Determine the (x, y) coordinate at the center of the cell enclosing the given text.  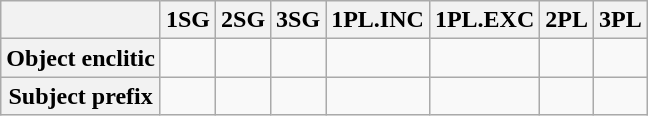
3PL (621, 20)
1PL.INC (378, 20)
1SG (188, 20)
2PL (567, 20)
1PL.EXC (484, 20)
2SG (244, 20)
Subject prefix (81, 96)
3SG (298, 20)
Object enclitic (81, 58)
